Pinpoint the cell where the given text exists, returning its [X, Y] midpoint coordinate. 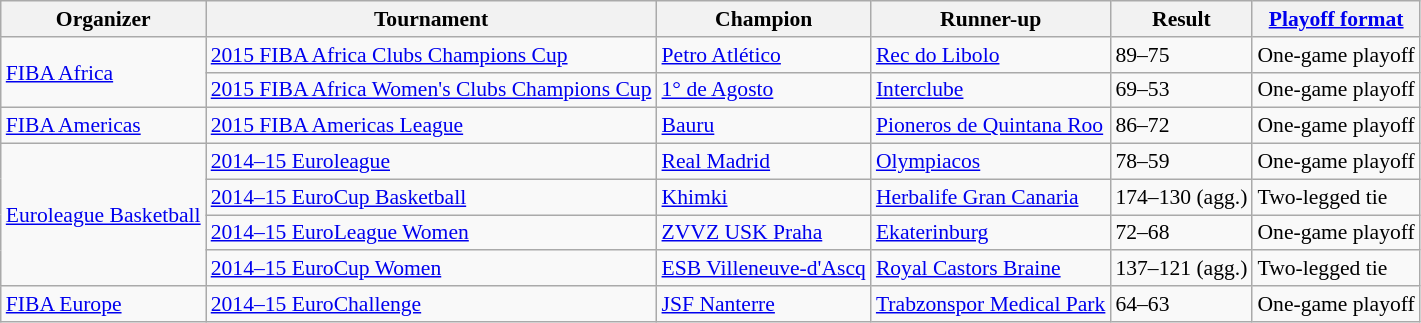
86–72 [1181, 126]
72–68 [1181, 233]
1° de Agosto [764, 90]
FIBA Europe [104, 304]
Ekaterinburg [991, 233]
Petro Atlético [764, 55]
Herbalife Gran Canaria [991, 197]
FIBA Americas [104, 126]
Organizer [104, 19]
2014–15 Euroleague [432, 162]
Result [1181, 19]
2015 FIBA Africa Clubs Champions Cup [432, 55]
69–53 [1181, 90]
78–59 [1181, 162]
Playoff format [1336, 19]
174–130 (agg.) [1181, 197]
Bauru [764, 126]
Tournament [432, 19]
2014–15 EuroLeague Women [432, 233]
64–63 [1181, 304]
ESB Villeneuve-d'Ascq [764, 269]
2014–15 EuroChallenge [432, 304]
137–121 (agg.) [1181, 269]
2015 FIBA Africa Women's Clubs Champions Cup [432, 90]
Royal Castors Braine [991, 269]
Rec do Libolo [991, 55]
Real Madrid [764, 162]
FIBA Africa [104, 72]
Olympiacos [991, 162]
Interclube [991, 90]
89–75 [1181, 55]
2015 FIBA Americas League [432, 126]
Runner-up [991, 19]
2014–15 EuroCup Basketball [432, 197]
Euroleague Basketball [104, 215]
Pioneros de Quintana Roo [991, 126]
Khimki [764, 197]
JSF Nanterre [764, 304]
Trabzonspor Medical Park [991, 304]
Champion [764, 19]
2014–15 EuroCup Women [432, 269]
ZVVZ USK Praha [764, 233]
